Return the (X, Y) coordinate for the center point of the cell that contains the specified text.  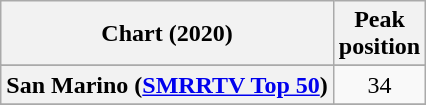
34 (379, 85)
San Marino (SMRRTV Top 50) (168, 85)
Peakposition (379, 34)
Chart (2020) (168, 34)
